Search for the cell housing the specified text and yield its [X, Y] center coordinate. 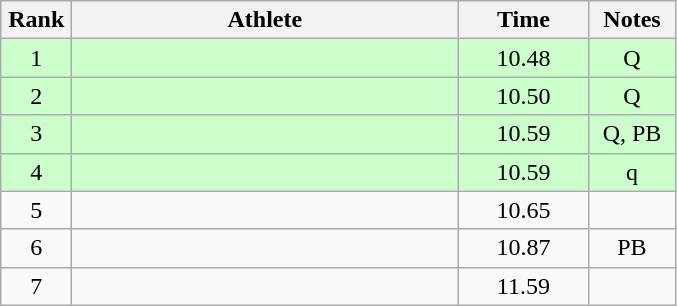
2 [36, 96]
1 [36, 58]
10.65 [524, 210]
10.48 [524, 58]
Time [524, 20]
10.50 [524, 96]
5 [36, 210]
PB [632, 248]
Notes [632, 20]
3 [36, 134]
6 [36, 248]
Q, PB [632, 134]
4 [36, 172]
11.59 [524, 286]
Rank [36, 20]
Athlete [265, 20]
7 [36, 286]
10.87 [524, 248]
q [632, 172]
